Find where the given text appears and provide that cell's center as [x, y] coordinate. 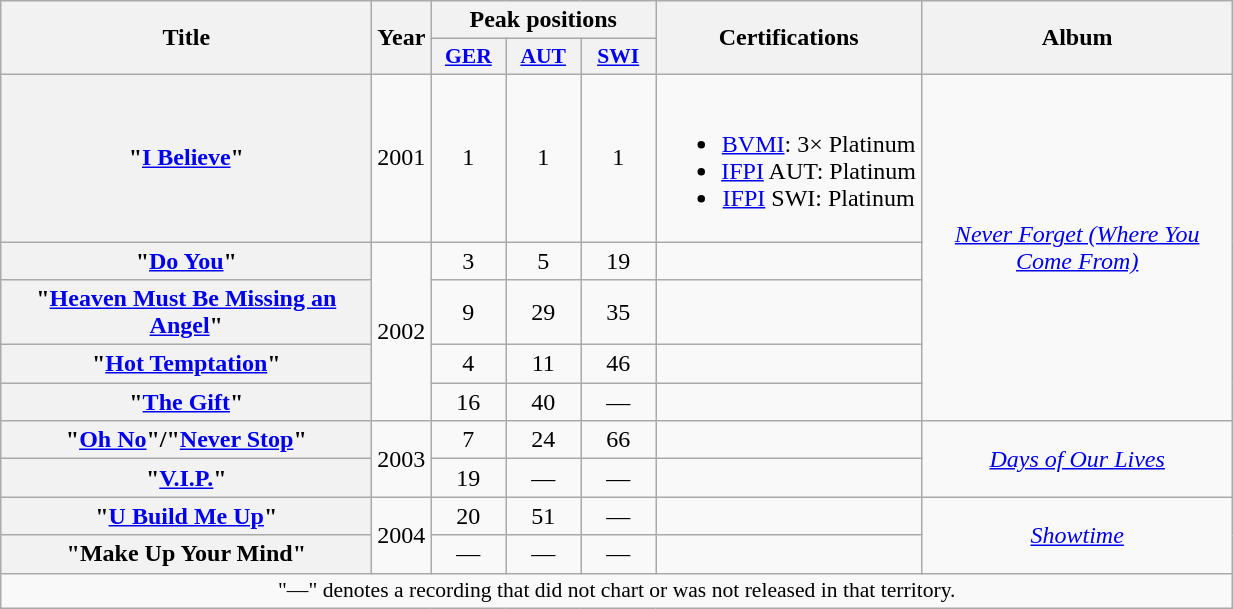
2002 [402, 332]
Peak positions [544, 20]
16 [468, 402]
Album [1078, 38]
"I Believe" [186, 158]
Days of Our Lives [1078, 459]
"V.I.P." [186, 478]
3 [468, 261]
5 [544, 261]
24 [544, 440]
GER [468, 57]
51 [544, 516]
35 [618, 312]
11 [544, 364]
7 [468, 440]
46 [618, 364]
Never Forget (Where You Come From) [1078, 247]
"Make Up Your Mind" [186, 554]
"Heaven Must Be Missing an Angel" [186, 312]
2004 [402, 535]
29 [544, 312]
9 [468, 312]
"Oh No"/"Never Stop" [186, 440]
20 [468, 516]
"—" denotes a recording that did not chart or was not released in that territory. [617, 591]
Year [402, 38]
Showtime [1078, 535]
SWI [618, 57]
2001 [402, 158]
Certifications [789, 38]
"Hot Temptation" [186, 364]
AUT [544, 57]
2003 [402, 459]
Title [186, 38]
"The Gift" [186, 402]
66 [618, 440]
4 [468, 364]
40 [544, 402]
"Do You" [186, 261]
BVMI: 3× PlatinumIFPI AUT: PlatinumIFPI SWI: Platinum [789, 158]
"U Build Me Up" [186, 516]
